Search for the cell housing the specified text and yield its [X, Y] center coordinate. 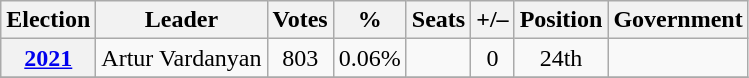
Government [678, 20]
+/– [492, 20]
Seats [438, 20]
803 [300, 58]
24th [561, 58]
Position [561, 20]
Artur Vardanyan [182, 58]
Votes [300, 20]
0.06% [370, 58]
Election [48, 20]
Leader [182, 20]
% [370, 20]
0 [492, 58]
2021 [48, 58]
